Extract the (X, Y) coordinate from the center of the cell holding the provided text.  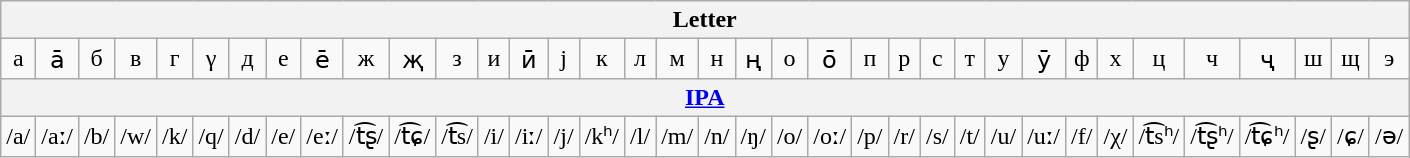
х (1116, 59)
γ (211, 59)
ј (564, 59)
/q/ (211, 136)
/k/ (175, 136)
/t͡sʰ/ (1159, 136)
ӣ (528, 59)
/t͡ɕ/ (412, 136)
б (96, 59)
Letter (705, 20)
/d/ (247, 136)
/t͡ʂʰ/ (1212, 136)
/χ/ (1116, 136)
н (717, 59)
ч (1212, 59)
з (458, 59)
ж (366, 59)
ф (1082, 59)
/eː/ (322, 136)
/e/ (284, 136)
/l/ (640, 136)
/u/ (1003, 136)
э (1388, 59)
/r/ (904, 136)
/ə/ (1388, 136)
ш (1313, 59)
/iː/ (528, 136)
/kʰ/ (602, 136)
к (602, 59)
а̄ (58, 59)
/uː/ (1044, 136)
/ɕ/ (1350, 136)
ҷ (1267, 59)
/s/ (937, 136)
в (136, 59)
д (247, 59)
л (640, 59)
е̄ (322, 59)
щ (1350, 59)
IPA (705, 97)
ң (753, 59)
/t/ (970, 136)
и (494, 59)
с (937, 59)
/w/ (136, 136)
/m/ (678, 136)
а (18, 59)
/i/ (494, 136)
/oː/ (830, 136)
/a/ (18, 136)
/f/ (1082, 136)
/n/ (717, 136)
о (789, 59)
у (1003, 59)
/ʂ/ (1313, 136)
т (970, 59)
/t͡ɕʰ/ (1267, 136)
ӯ (1044, 59)
/t͡ʂ/ (366, 136)
/ŋ/ (753, 136)
җ (412, 59)
/p/ (870, 136)
/t͡s/ (458, 136)
е (284, 59)
ц (1159, 59)
м (678, 59)
г (175, 59)
р (904, 59)
/b/ (96, 136)
о̄ (830, 59)
п (870, 59)
/aː/ (58, 136)
/j/ (564, 136)
/o/ (789, 136)
